Find where the given text appears and provide that cell's center as (x, y) coordinate. 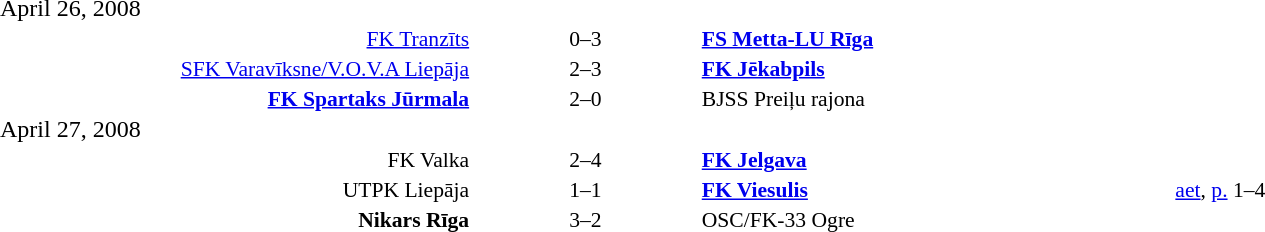
FS Metta-LU Rīga (936, 38)
2–0 (586, 98)
2–3 (586, 68)
2–4 (586, 160)
FK Viesulis (936, 190)
1–1 (586, 190)
FK Jēkabpils (936, 68)
FK Jelgava (936, 160)
0–3 (586, 38)
BJSS Preiļu rajona (936, 98)
